Return [X, Y] of the center of cell containing provided text 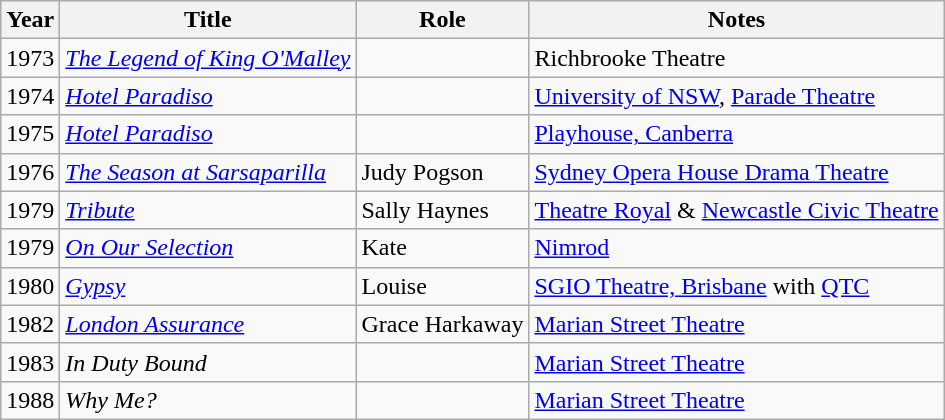
Theatre Royal & Newcastle Civic Theatre [736, 210]
Nimrod [736, 248]
The Legend of King O'Malley [208, 58]
Sally Haynes [442, 210]
Gypsy [208, 286]
Playhouse, Canberra [736, 134]
1982 [30, 324]
University of NSW, Parade Theatre [736, 96]
Notes [736, 20]
1983 [30, 362]
Louise [442, 286]
Why Me? [208, 400]
The Season at Sarsaparilla [208, 172]
Kate [442, 248]
1988 [30, 400]
Sydney Opera House Drama Theatre [736, 172]
Tribute [208, 210]
On Our Selection [208, 248]
Judy Pogson [442, 172]
Year [30, 20]
London Assurance [208, 324]
SGIO Theatre, Brisbane with QTC [736, 286]
1980 [30, 286]
1976 [30, 172]
In Duty Bound [208, 362]
Grace Harkaway [442, 324]
1973 [30, 58]
1975 [30, 134]
Role [442, 20]
Title [208, 20]
1974 [30, 96]
Richbrooke Theatre [736, 58]
